For the text-containing cell, return its midpoint in [x, y] coordinate format. 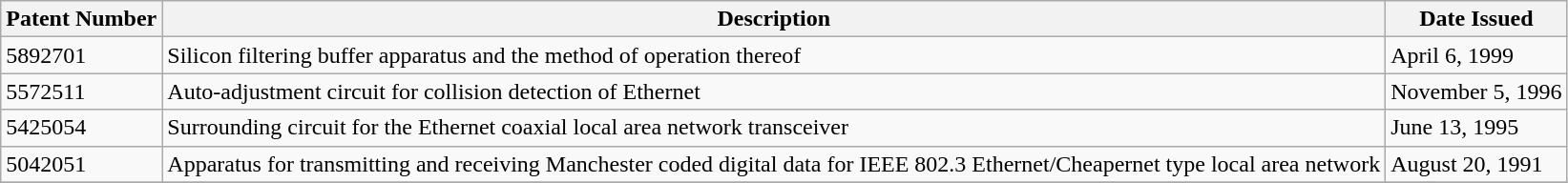
August 20, 1991 [1476, 164]
Auto-adjustment circuit for collision detection of Ethernet [774, 91]
Patent Number [82, 19]
April 6, 1999 [1476, 55]
Date Issued [1476, 19]
June 13, 1995 [1476, 128]
November 5, 1996 [1476, 91]
5572511 [82, 91]
5042051 [82, 164]
Apparatus for transmitting and receiving Manchester coded digital data for IEEE 802.3 Ethernet/Cheapernet type local area network [774, 164]
5892701 [82, 55]
Description [774, 19]
5425054 [82, 128]
Silicon filtering buffer apparatus and the method of operation thereof [774, 55]
Surrounding circuit for the Ethernet coaxial local area network transceiver [774, 128]
